Detect which cell encompasses the target text, then output its (x, y) center coordinate. 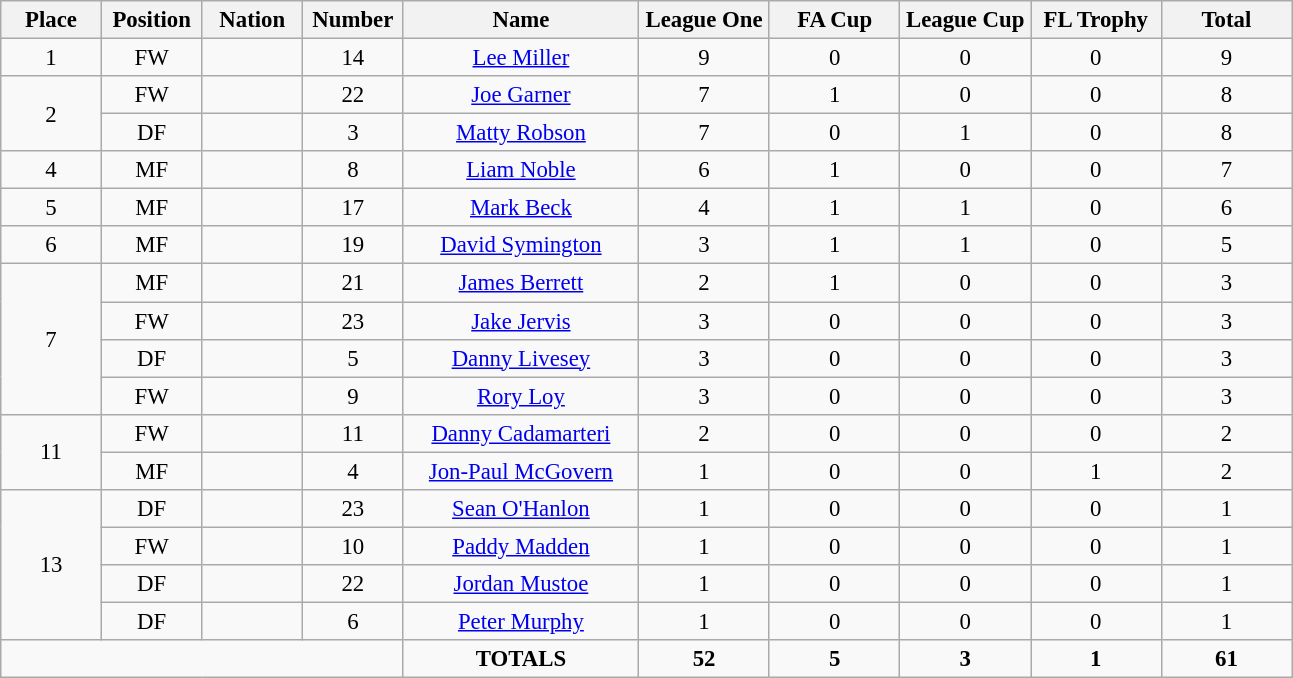
Jake Jervis (521, 321)
James Berrett (521, 283)
10 (354, 546)
Liam Noble (521, 170)
Nation (252, 20)
TOTALS (521, 659)
Lee Miller (521, 58)
19 (354, 245)
Position (152, 20)
52 (704, 659)
Joe Garner (521, 95)
FA Cup (834, 20)
Place (52, 20)
Peter Murphy (521, 621)
League Cup (966, 20)
Total (1226, 20)
David Symington (521, 245)
Sean O'Hanlon (521, 509)
Paddy Madden (521, 546)
Jordan Mustoe (521, 584)
21 (354, 283)
Danny Livesey (521, 358)
17 (354, 208)
Rory Loy (521, 396)
Danny Cadamarteri (521, 433)
League One (704, 20)
Name (521, 20)
FL Trophy (1096, 20)
61 (1226, 659)
Number (354, 20)
13 (52, 565)
Mark Beck (521, 208)
Matty Robson (521, 133)
Jon-Paul McGovern (521, 471)
14 (354, 58)
